Return the (x, y) coordinate for the center point of the cell that contains the specified text.  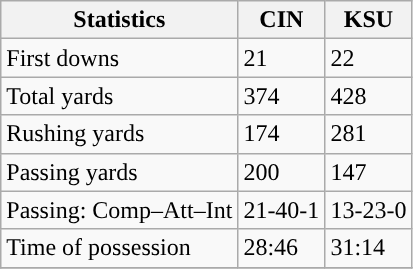
Statistics (120, 20)
28:46 (282, 248)
21-40-1 (282, 210)
200 (282, 172)
Time of possession (120, 248)
First downs (120, 58)
281 (368, 134)
174 (282, 134)
22 (368, 58)
CIN (282, 20)
21 (282, 58)
KSU (368, 20)
147 (368, 172)
428 (368, 96)
Rushing yards (120, 134)
Passing yards (120, 172)
13-23-0 (368, 210)
Passing: Comp–Att–Int (120, 210)
Total yards (120, 96)
374 (282, 96)
31:14 (368, 248)
